Provide the (X, Y) coordinate of the cell's center where the given text is located.  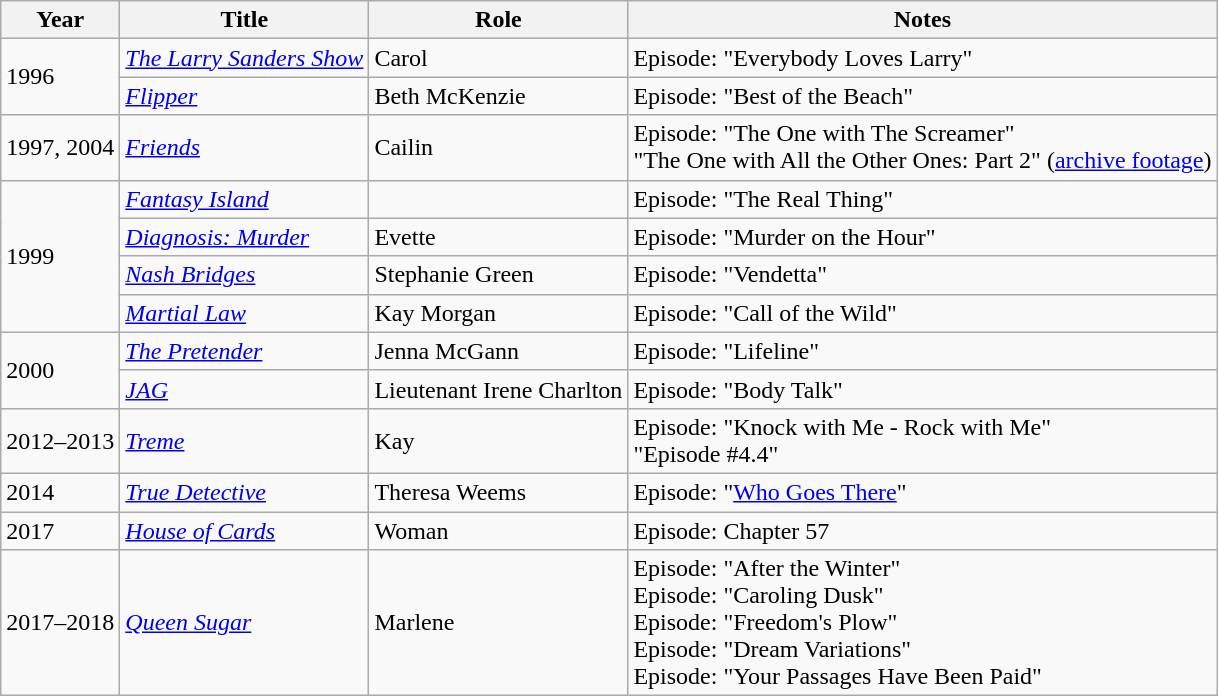
1996 (60, 77)
Marlene (498, 623)
2017–2018 (60, 623)
Episode: "The One with The Screamer" "The One with All the Other Ones: Part 2" (archive footage) (922, 148)
Friends (244, 148)
2014 (60, 492)
Martial Law (244, 313)
True Detective (244, 492)
Queen Sugar (244, 623)
JAG (244, 389)
Episode: "The Real Thing" (922, 199)
Year (60, 20)
Title (244, 20)
Nash Bridges (244, 275)
Episode: "Everybody Loves Larry" (922, 58)
1997, 2004 (60, 148)
Role (498, 20)
Kay Morgan (498, 313)
Jenna McGann (498, 351)
Episode: "Who Goes There" (922, 492)
Episode: "Knock with Me - Rock with Me" "Episode #4.4" (922, 440)
Fantasy Island (244, 199)
Stephanie Green (498, 275)
Episode: "After the Winter" Episode: "Caroling Dusk" Episode: "Freedom's Plow" Episode: "Dream Variations" Episode: "Your Passages Have Been Paid" (922, 623)
Flipper (244, 96)
Theresa Weems (498, 492)
Episode: "Lifeline" (922, 351)
1999 (60, 256)
Episode: "Body Talk" (922, 389)
2012–2013 (60, 440)
Notes (922, 20)
Kay (498, 440)
Woman (498, 531)
Treme (244, 440)
Episode: "Call of the Wild" (922, 313)
Cailin (498, 148)
The Pretender (244, 351)
Episode: "Murder on the Hour" (922, 237)
Beth McKenzie (498, 96)
Episode: Chapter 57 (922, 531)
Carol (498, 58)
House of Cards (244, 531)
Episode: "Best of the Beach" (922, 96)
2017 (60, 531)
Diagnosis: Murder (244, 237)
Evette (498, 237)
Lieutenant Irene Charlton (498, 389)
Episode: "Vendetta" (922, 275)
The Larry Sanders Show (244, 58)
2000 (60, 370)
